Locate the cell with the specified text and output its [x, y] center coordinate. 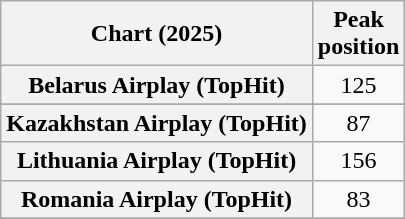
Belarus Airplay (TopHit) [157, 85]
83 [358, 199]
Peakposition [358, 34]
Lithuania Airplay (TopHit) [157, 161]
156 [358, 161]
87 [358, 123]
Kazakhstan Airplay (TopHit) [157, 123]
125 [358, 85]
Romania Airplay (TopHit) [157, 199]
Chart (2025) [157, 34]
